Return (x, y) of the center of cell containing provided text 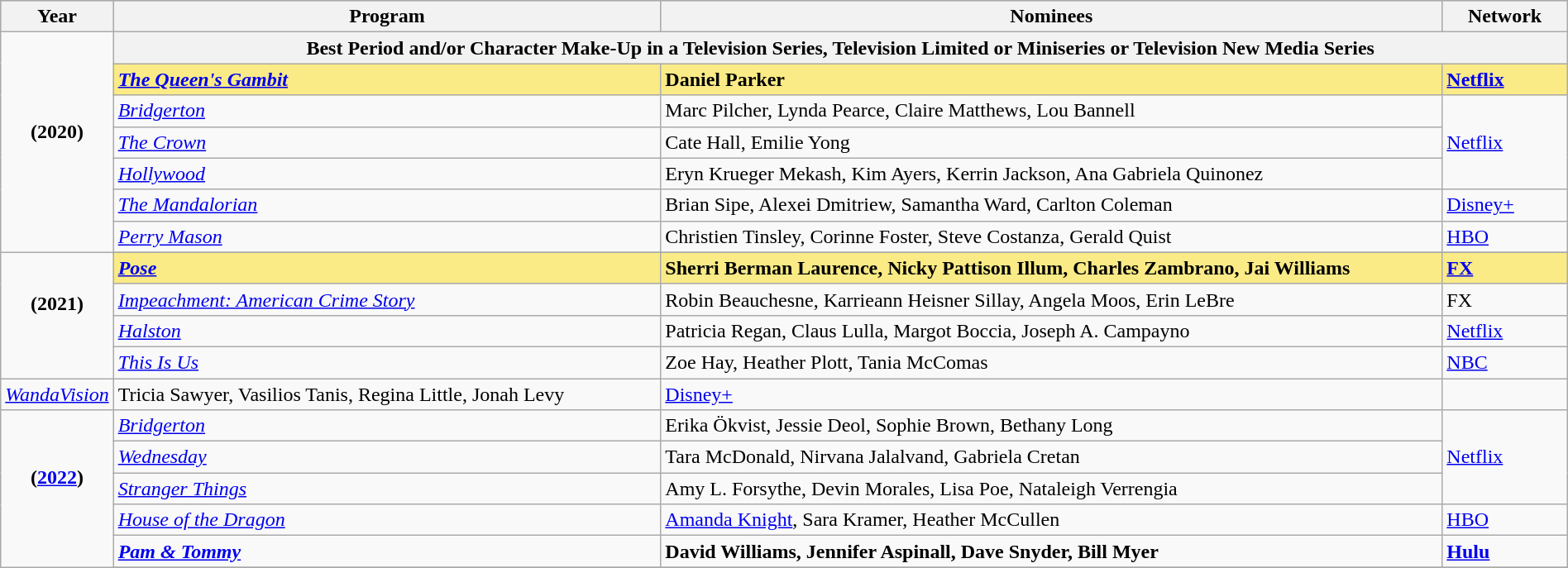
Halston (387, 331)
Christien Tinsley, Corinne Foster, Steve Costanza, Gerald Quist (1052, 236)
The Queen's Gambit (387, 79)
Daniel Parker (1052, 79)
House of the Dragon (387, 520)
Program (387, 17)
This Is Us (387, 362)
Amy L. Forsythe, Devin Morales, Lisa Poe, Nataleigh Verrengia (1052, 489)
Year (57, 17)
WandaVision (57, 394)
(2020) (57, 142)
Tara McDonald, Nirvana Jalalvand, Gabriela Cretan (1052, 457)
Cate Hall, Emilie Yong (1052, 142)
Network (1505, 17)
Best Period and/or Character Make-Up in a Television Series, Television Limited or Miniseries or Television New Media Series (840, 48)
(2021) (57, 315)
Robin Beauchesne, Karrieann Heisner Sillay, Angela Moos, Erin LeBre (1052, 299)
Patricia Regan, Claus Lulla, Margot Boccia, Joseph A. Campayno (1052, 331)
The Crown (387, 142)
David Williams, Jennifer Aspinall, Dave Snyder, Bill Myer (1052, 551)
Sherri Berman Laurence, Nicky Pattison Illum, Charles Zambrano, Jai Williams (1052, 268)
Tricia Sawyer, Vasilios Tanis, Regina Little, Jonah Levy (387, 394)
Hollywood (387, 174)
The Mandalorian (387, 205)
Brian Sipe, Alexei Dmitriew, Samantha Ward, Carlton Coleman (1052, 205)
NBC (1505, 362)
Pose (387, 268)
Zoe Hay, Heather Plott, Tania McComas (1052, 362)
(2022) (57, 489)
Eryn Krueger Mekash, Kim Ayers, Kerrin Jackson, Ana Gabriela Quinonez (1052, 174)
Erika Ökvist, Jessie Deol, Sophie Brown, Bethany Long (1052, 426)
Pam & Tommy (387, 551)
Nominees (1052, 17)
Perry Mason (387, 236)
Marc Pilcher, Lynda Pearce, Claire Matthews, Lou Bannell (1052, 111)
Impeachment: American Crime Story (387, 299)
Hulu (1505, 551)
Amanda Knight, Sara Kramer, Heather McCullen (1052, 520)
Wednesday (387, 457)
Stranger Things (387, 489)
